Extract the (X, Y) coordinate from the center of the cell holding the provided text.  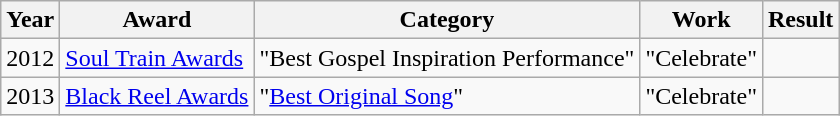
Award (157, 20)
"Best Original Song" (447, 96)
Soul Train Awards (157, 58)
Category (447, 20)
2013 (30, 96)
Year (30, 20)
"Best Gospel Inspiration Performance" (447, 58)
2012 (30, 58)
Black Reel Awards (157, 96)
Result (800, 20)
Work (702, 20)
